Return the [X, Y] coordinate for the center point of the cell that contains the specified text.  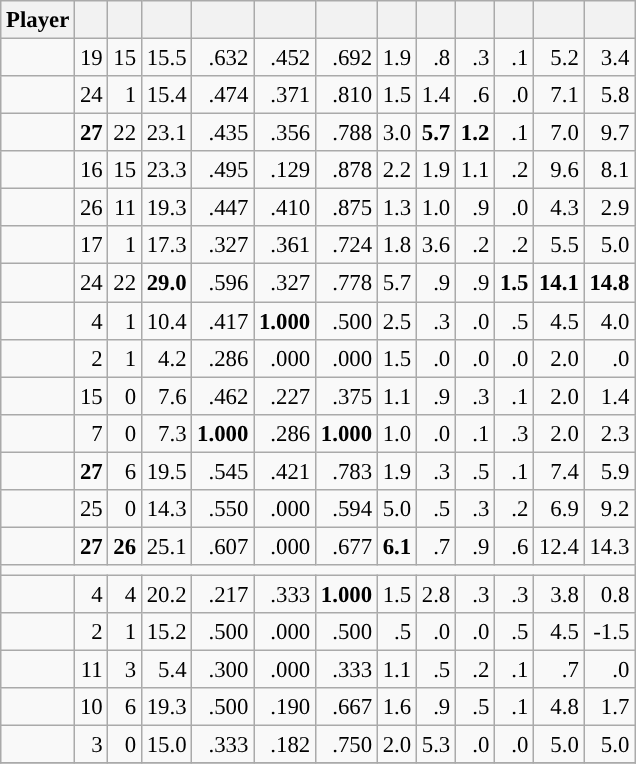
.783 [347, 471]
9.7 [609, 133]
10.4 [166, 321]
.462 [223, 396]
25 [92, 509]
15.0 [166, 745]
25.1 [166, 546]
.875 [347, 208]
.129 [285, 170]
.410 [285, 208]
.361 [285, 245]
16 [92, 170]
.724 [347, 245]
14.1 [559, 283]
2.2 [396, 170]
.788 [347, 133]
3.8 [559, 594]
.596 [223, 283]
19.5 [166, 471]
5.4 [166, 670]
.550 [223, 509]
10 [92, 707]
1.2 [476, 133]
.667 [347, 707]
17.3 [166, 245]
.750 [347, 745]
4.2 [166, 358]
.452 [285, 58]
1.6 [396, 707]
4.0 [609, 321]
19 [92, 58]
-1.5 [609, 632]
.371 [285, 95]
1.8 [396, 245]
5.5 [559, 245]
2.8 [436, 594]
9.6 [559, 170]
12.4 [559, 546]
23.3 [166, 170]
3.6 [436, 245]
20.2 [166, 594]
.607 [223, 546]
.692 [347, 58]
23.1 [166, 133]
.677 [347, 546]
9.2 [609, 509]
.300 [223, 670]
.474 [223, 95]
.417 [223, 321]
.632 [223, 58]
15.2 [166, 632]
.594 [347, 509]
5.9 [609, 471]
4.8 [559, 707]
2.3 [609, 433]
.182 [285, 745]
5.3 [436, 745]
15.4 [166, 95]
.878 [347, 170]
3.0 [396, 133]
.375 [347, 396]
5.2 [559, 58]
.8 [436, 58]
1.7 [609, 707]
.545 [223, 471]
2.9 [609, 208]
.190 [285, 707]
29.0 [166, 283]
0.8 [609, 594]
.435 [223, 133]
.495 [223, 170]
3.4 [609, 58]
.810 [347, 95]
8.1 [609, 170]
7.4 [559, 471]
.356 [285, 133]
7.1 [559, 95]
7.3 [166, 433]
.227 [285, 396]
15.5 [166, 58]
14.8 [609, 283]
Player [38, 20]
1.3 [396, 208]
.217 [223, 594]
7.6 [166, 396]
7.0 [559, 133]
.447 [223, 208]
6.9 [559, 509]
2.5 [396, 321]
4.3 [559, 208]
6.1 [396, 546]
7 [92, 433]
.778 [347, 283]
17 [92, 245]
.421 [285, 471]
5.8 [609, 95]
